For the text-containing cell, return its midpoint in (X, Y) coordinate format. 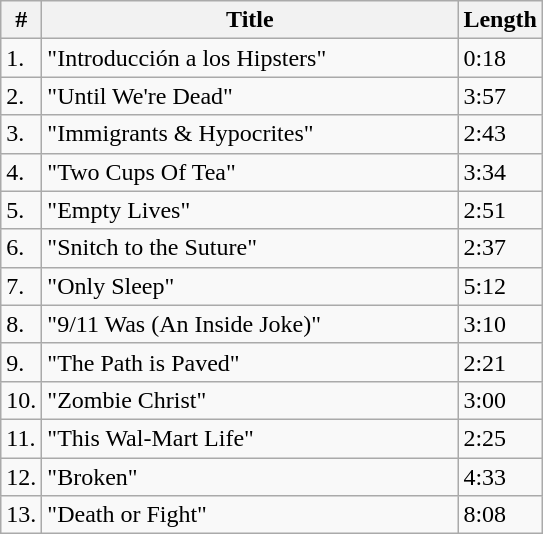
2:25 (500, 438)
10. (22, 400)
2:21 (500, 362)
"Empty Lives" (250, 210)
3:34 (500, 172)
13. (22, 515)
# (22, 20)
"This Wal-Mart Life" (250, 438)
Length (500, 20)
"Only Sleep" (250, 286)
11. (22, 438)
7. (22, 286)
0:18 (500, 58)
2:51 (500, 210)
1. (22, 58)
Title (250, 20)
4:33 (500, 477)
"Zombie Christ" (250, 400)
12. (22, 477)
8. (22, 324)
"Two Cups Of Tea" (250, 172)
3:57 (500, 96)
9. (22, 362)
"Until We're Dead" (250, 96)
2:43 (500, 134)
"Immigrants & Hypocrites" (250, 134)
"Broken" (250, 477)
8:08 (500, 515)
6. (22, 248)
"Death or Fight" (250, 515)
5:12 (500, 286)
3. (22, 134)
2:37 (500, 248)
4. (22, 172)
"Introducción a los Hipsters" (250, 58)
3:10 (500, 324)
"9/11 Was (An Inside Joke)" (250, 324)
2. (22, 96)
"The Path is Paved" (250, 362)
3:00 (500, 400)
5. (22, 210)
"Snitch to the Suture" (250, 248)
